Determine the [x, y] coordinate at the center of the cell enclosing the given text.  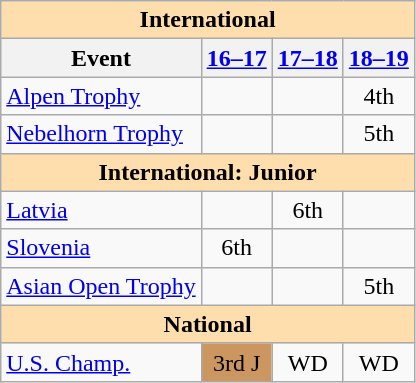
Alpen Trophy [101, 96]
Slovenia [101, 248]
U.S. Champ. [101, 362]
International: Junior [208, 172]
Event [101, 58]
International [208, 20]
18–19 [378, 58]
Nebelhorn Trophy [101, 134]
3rd J [236, 362]
Latvia [101, 210]
National [208, 324]
16–17 [236, 58]
4th [378, 96]
Asian Open Trophy [101, 286]
17–18 [308, 58]
